From the cell containing the given text, extract its center point as (x, y) coordinate. 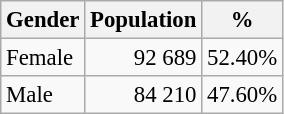
47.60% (242, 95)
Male (43, 95)
% (242, 20)
52.40% (242, 58)
84 210 (144, 95)
92 689 (144, 58)
Gender (43, 20)
Female (43, 58)
Population (144, 20)
